Locate the cell with the specified text and output its (X, Y) center coordinate. 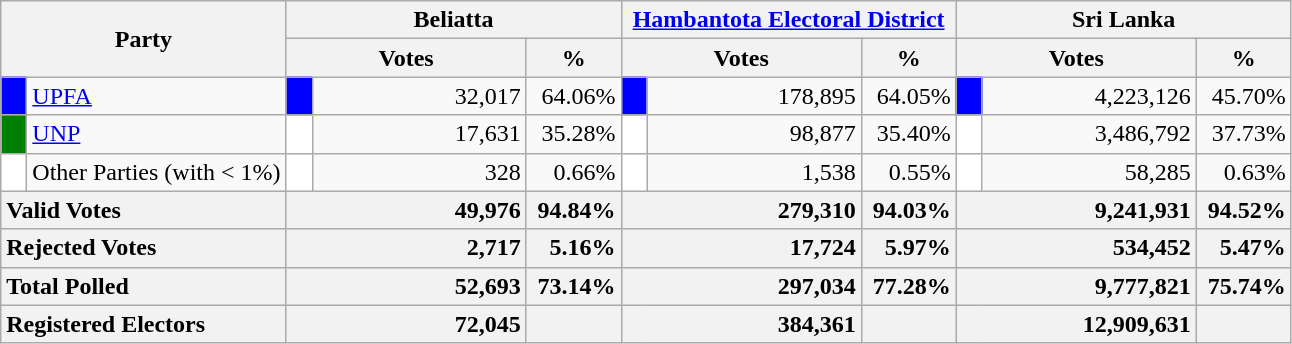
35.28% (574, 134)
328 (419, 172)
94.84% (574, 210)
5.47% (1244, 248)
3,486,792 (1089, 134)
Party (144, 39)
73.14% (574, 286)
Sri Lanka (1124, 20)
45.70% (1244, 96)
58,285 (1089, 172)
4,223,126 (1089, 96)
37.73% (1244, 134)
32,017 (419, 96)
Total Polled (144, 286)
35.40% (908, 134)
297,034 (741, 286)
178,895 (754, 96)
534,452 (1076, 248)
64.06% (574, 96)
9,241,931 (1076, 210)
17,631 (419, 134)
17,724 (741, 248)
98,877 (754, 134)
9,777,821 (1076, 286)
279,310 (741, 210)
UPFA (156, 96)
94.03% (908, 210)
Hambantota Electoral District (788, 20)
Valid Votes (144, 210)
0.66% (574, 172)
Beliatta (454, 20)
1,538 (754, 172)
384,361 (741, 324)
Rejected Votes (144, 248)
94.52% (1244, 210)
72,045 (406, 324)
75.74% (1244, 286)
0.63% (1244, 172)
5.16% (574, 248)
UNP (156, 134)
5.97% (908, 248)
77.28% (908, 286)
52,693 (406, 286)
64.05% (908, 96)
Registered Electors (144, 324)
0.55% (908, 172)
49,976 (406, 210)
Other Parties (with < 1%) (156, 172)
2,717 (406, 248)
12,909,631 (1076, 324)
